Identify which cell holds the provided text, then report its (X, Y) central coordinate. 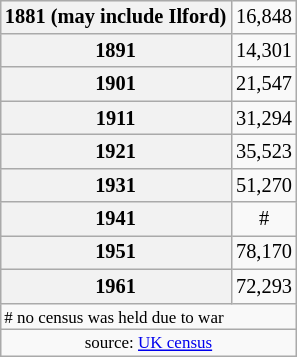
1921 (116, 152)
21,547 (264, 84)
1891 (116, 51)
16,848 (264, 17)
1961 (116, 286)
1931 (116, 185)
1901 (116, 84)
31,294 (264, 118)
35,523 (264, 152)
72,293 (264, 286)
# (264, 219)
source: UK census (148, 342)
51,270 (264, 185)
1941 (116, 219)
78,170 (264, 253)
1911 (116, 118)
1881 (may include Ilford) (116, 17)
1951 (116, 253)
14,301 (264, 51)
# no census was held due to war (148, 316)
